Determine the [x, y] coordinate at the center of the cell enclosing the given text.  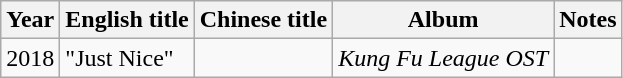
Notes [588, 20]
Album [444, 20]
"Just Nice" [127, 58]
Kung Fu League OST [444, 58]
English title [127, 20]
Chinese title [263, 20]
2018 [30, 58]
Year [30, 20]
